Search for the cell housing the specified text and yield its [X, Y] center coordinate. 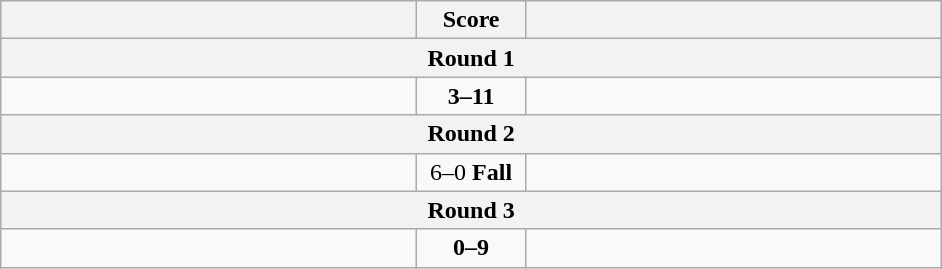
Round 3 [472, 210]
Round 2 [472, 134]
Round 1 [472, 58]
6–0 Fall [472, 172]
0–9 [472, 248]
Score [472, 20]
3–11 [472, 96]
